Capture the cell that displays the provided text and extract its [x, y] central coordinate. 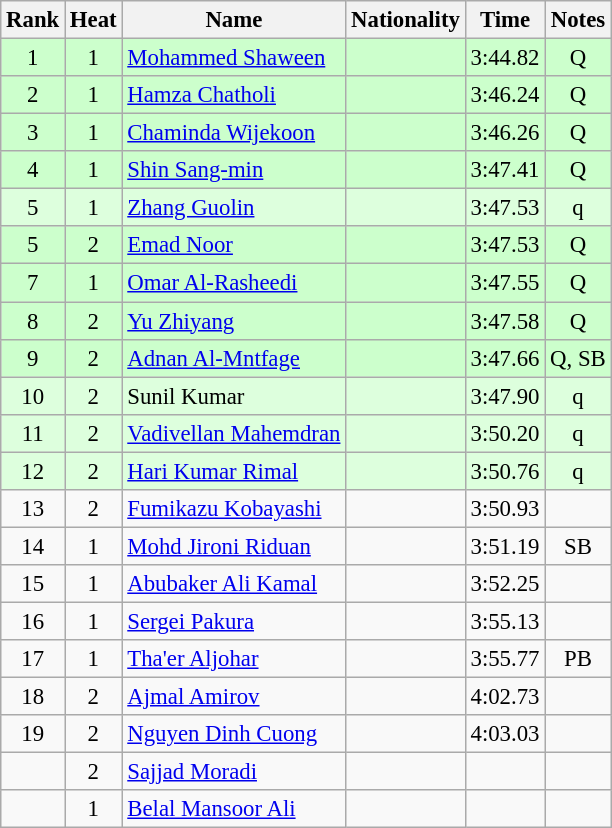
Fumikazu Kobayashi [234, 509]
3:47.41 [505, 170]
Emad Noor [234, 245]
9 [33, 358]
PB [578, 659]
Notes [578, 20]
Heat [94, 20]
17 [33, 659]
13 [33, 509]
Chaminda Wijekoon [234, 133]
Omar Al-Rasheedi [234, 283]
SB [578, 546]
Shin Sang-min [234, 170]
3:50.20 [505, 433]
Nguyen Dinh Cuong [234, 734]
11 [33, 433]
15 [33, 584]
16 [33, 621]
Belal Mansoor Ali [234, 809]
Tha'er Aljohar [234, 659]
Hamza Chatholi [234, 95]
Sergei Pakura [234, 621]
Q, SB [578, 358]
Hari Kumar Rimal [234, 471]
4:02.73 [505, 697]
4:03.03 [505, 734]
3:47.66 [505, 358]
3 [33, 133]
7 [33, 283]
Yu Zhiyang [234, 321]
12 [33, 471]
14 [33, 546]
Sunil Kumar [234, 396]
3:44.82 [505, 58]
Nationality [406, 20]
3:50.93 [505, 509]
4 [33, 170]
3:46.26 [505, 133]
Sajjad Moradi [234, 772]
3:47.55 [505, 283]
3:51.19 [505, 546]
Ajmal Amirov [234, 697]
Abubaker Ali Kamal [234, 584]
10 [33, 396]
3:47.58 [505, 321]
Adnan Al-Mntfage [234, 358]
Time [505, 20]
18 [33, 697]
8 [33, 321]
Vadivellan Mahemdran [234, 433]
19 [33, 734]
Rank [33, 20]
3:46.24 [505, 95]
3:55.77 [505, 659]
Name [234, 20]
Mohammed Shaween [234, 58]
3:47.90 [505, 396]
3:52.25 [505, 584]
Zhang Guolin [234, 208]
3:50.76 [505, 471]
3:55.13 [505, 621]
Mohd Jironi Riduan [234, 546]
